Return (X, Y) of the center of cell containing provided text 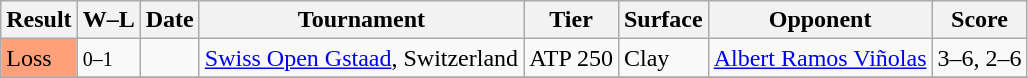
Albert Ramos Viñolas (820, 58)
3–6, 2–6 (980, 58)
Tournament (361, 20)
Tier (572, 20)
Swiss Open Gstaad, Switzerland (361, 58)
Date (170, 20)
Score (980, 20)
Surface (663, 20)
0–1 (108, 58)
W–L (108, 20)
Result (39, 20)
Loss (39, 58)
ATP 250 (572, 58)
Opponent (820, 20)
Clay (663, 58)
